Identify which cell holds the provided text, then report its (X, Y) central coordinate. 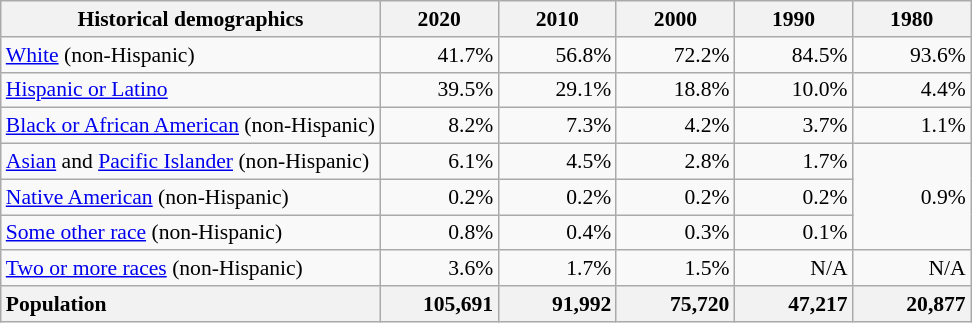
1990 (793, 19)
4.5% (557, 162)
56.8% (557, 55)
10.0% (793, 90)
6.1% (439, 162)
Two or more races (non-Hispanic) (190, 269)
41.7% (439, 55)
3.7% (793, 126)
105,691 (439, 304)
Hispanic or Latino (190, 90)
91,992 (557, 304)
2000 (675, 19)
2020 (439, 19)
0.9% (912, 198)
47,217 (793, 304)
39.5% (439, 90)
20,877 (912, 304)
0.8% (439, 233)
1980 (912, 19)
Population (190, 304)
0.3% (675, 233)
White (non-Hispanic) (190, 55)
4.2% (675, 126)
Some other race (non-Hispanic) (190, 233)
0.1% (793, 233)
2010 (557, 19)
75,720 (675, 304)
2.8% (675, 162)
18.8% (675, 90)
Black or African American (non-Hispanic) (190, 126)
1.5% (675, 269)
Historical demographics (190, 19)
4.4% (912, 90)
3.6% (439, 269)
29.1% (557, 90)
84.5% (793, 55)
8.2% (439, 126)
Asian and Pacific Islander (non-Hispanic) (190, 162)
0.4% (557, 233)
7.3% (557, 126)
1.1% (912, 126)
93.6% (912, 55)
72.2% (675, 55)
Native American (non-Hispanic) (190, 197)
